Search for the cell housing the specified text and yield its (x, y) center coordinate. 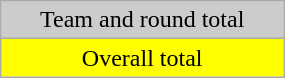
Team and round total (142, 20)
Overall total (142, 58)
